Locate the cell with the specified text and output its (x, y) center coordinate. 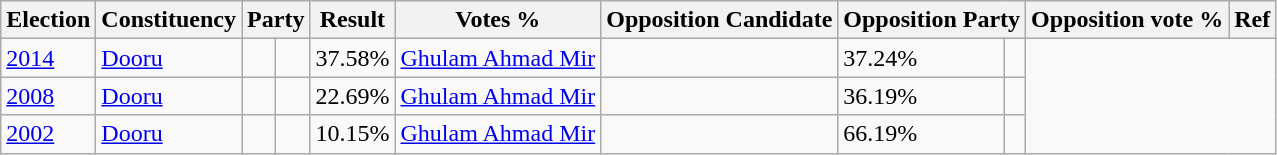
Ref (1252, 20)
2008 (48, 96)
Opposition Party (932, 20)
66.19% (921, 134)
37.58% (352, 58)
2002 (48, 134)
Election (48, 20)
10.15% (352, 134)
Opposition Candidate (720, 20)
Party (276, 20)
Votes % (498, 20)
22.69% (352, 96)
Constituency (169, 20)
36.19% (921, 96)
Result (352, 20)
2014 (48, 58)
Opposition vote % (1128, 20)
37.24% (921, 58)
